Scan for the cell matching the given text and deliver its (x, y) coordinate at center. 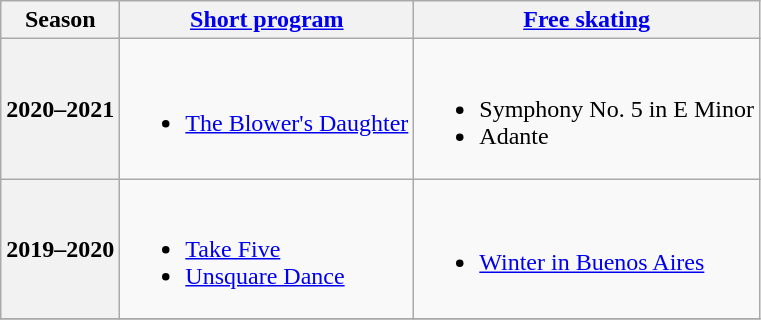
Season (60, 20)
2019–2020 (60, 249)
Symphony No. 5 in E Minor Adante (587, 109)
Take FiveUnsquare Dance (267, 249)
Free skating (587, 20)
Short program (267, 20)
Winter in Buenos Aires (587, 249)
2020–2021 (60, 109)
The Blower's Daughter (267, 109)
